Output the (X, Y) coordinate of the center of the cell containing the given text.  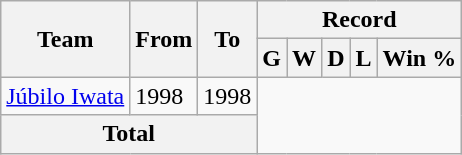
Win % (420, 58)
To (228, 39)
G (272, 58)
Team (66, 39)
Record (360, 20)
From (164, 39)
W (304, 58)
L (364, 58)
D (336, 58)
Júbilo Iwata (66, 96)
Total (129, 134)
